Return the [x, y] coordinate for the center point of the cell that contains the specified text.  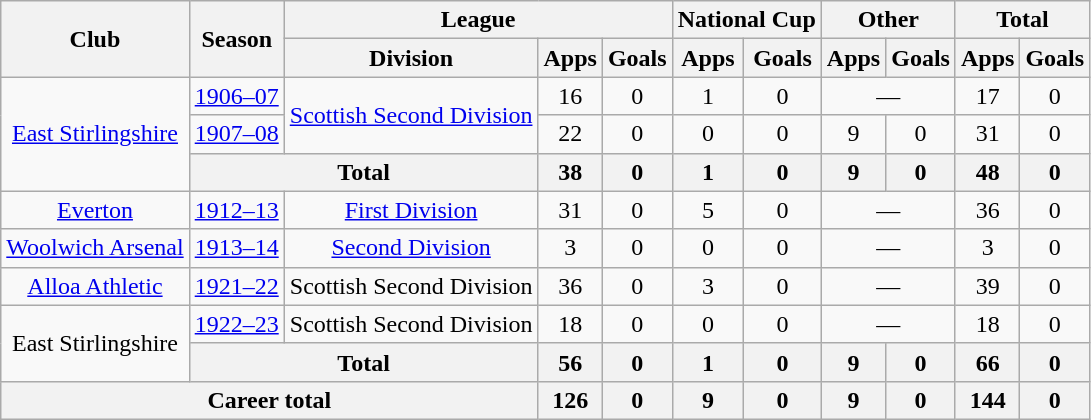
Division [411, 58]
1907–08 [236, 134]
56 [570, 362]
Woolwich Arsenal [95, 248]
1921–22 [236, 286]
1913–14 [236, 248]
1906–07 [236, 96]
Alloa Athletic [95, 286]
5 [708, 210]
Career total [270, 400]
First Division [411, 210]
League [478, 20]
22 [570, 134]
126 [570, 400]
66 [987, 362]
1922–23 [236, 324]
144 [987, 400]
Other [888, 20]
National Cup [746, 20]
Club [95, 39]
16 [570, 96]
17 [987, 96]
38 [570, 172]
1912–13 [236, 210]
39 [987, 286]
Second Division [411, 248]
48 [987, 172]
Season [236, 39]
Everton [95, 210]
